From the cell containing the given text, extract its center point as (x, y) coordinate. 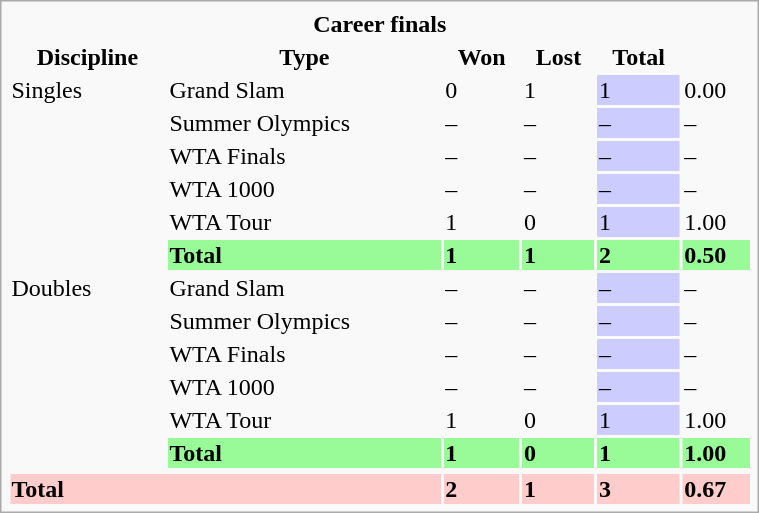
Career finals (380, 24)
0.67 (716, 489)
0.50 (716, 255)
Won (482, 57)
Doubles (88, 370)
Lost (559, 57)
Type (304, 57)
0.00 (716, 90)
Singles (88, 172)
Discipline (88, 57)
3 (638, 489)
